Locate the cell with the specified text and output its (X, Y) center coordinate. 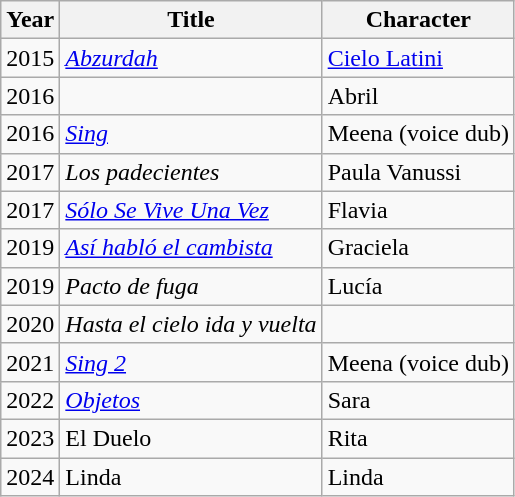
Rita (418, 438)
Flavia (418, 210)
Character (418, 20)
Cielo Latini (418, 58)
2021 (30, 362)
Así habló el cambista (191, 248)
Paula Vanussi (418, 172)
Objetos (191, 400)
Abril (418, 96)
2015 (30, 58)
2023 (30, 438)
Pacto de fuga (191, 286)
2020 (30, 324)
Sara (418, 400)
2024 (30, 477)
Abzurdah (191, 58)
Sing (191, 134)
Los padecientes (191, 172)
Sing 2 (191, 362)
Hasta el cielo ida y vuelta (191, 324)
Title (191, 20)
Graciela (418, 248)
Year (30, 20)
El Duelo (191, 438)
Sólo Se Vive Una Vez (191, 210)
2022 (30, 400)
Lucía (418, 286)
